Determine the [X, Y] coordinate at the center of the cell enclosing the given text.  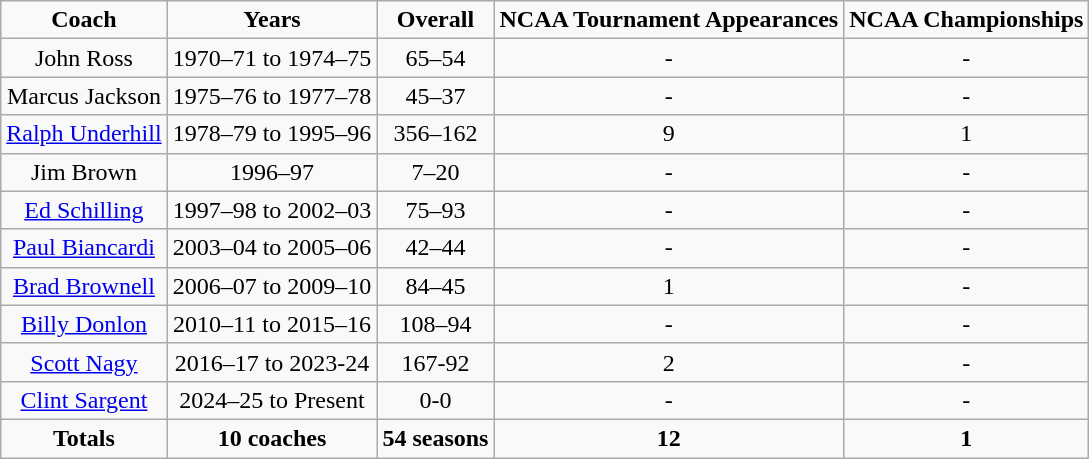
356–162 [436, 134]
45–37 [436, 96]
12 [669, 438]
1970–71 to 1974–75 [272, 58]
Clint Sargent [84, 400]
9 [669, 134]
Ed Schilling [84, 210]
1996–97 [272, 172]
NCAA Championships [966, 20]
Marcus Jackson [84, 96]
Paul Biancardi [84, 248]
2003–04 to 2005–06 [272, 248]
10 coaches [272, 438]
2006–07 to 2009–10 [272, 286]
Billy Donlon [84, 324]
167-92 [436, 362]
Overall [436, 20]
2010–11 to 2015–16 [272, 324]
2016–17 to 2023-24 [272, 362]
Brad Brownell [84, 286]
42–44 [436, 248]
1997–98 to 2002–03 [272, 210]
2 [669, 362]
7–20 [436, 172]
Years [272, 20]
2024–25 to Present [272, 400]
Scott Nagy [84, 362]
1978–79 to 1995–96 [272, 134]
108–94 [436, 324]
84–45 [436, 286]
Coach [84, 20]
54 seasons [436, 438]
0-0 [436, 400]
Totals [84, 438]
65–54 [436, 58]
NCAA Tournament Appearances [669, 20]
John Ross [84, 58]
Ralph Underhill [84, 134]
Jim Brown [84, 172]
1975–76 to 1977–78 [272, 96]
75–93 [436, 210]
